From the cell containing the given text, extract its center point as (X, Y) coordinate. 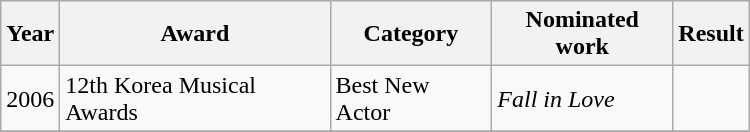
Fall in Love (582, 98)
2006 (30, 98)
Category (411, 34)
Best New Actor (411, 98)
Result (711, 34)
Year (30, 34)
Award (195, 34)
Nominated work (582, 34)
12th Korea Musical Awards (195, 98)
